Scan for the cell matching the given text and deliver its [x, y] coordinate at center. 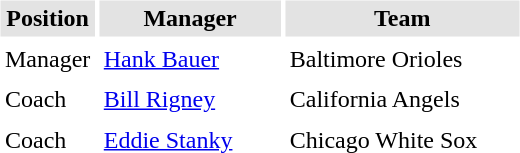
Coach [47, 100]
Bill Rigney [190, 100]
Hank Bauer [190, 59]
Position [47, 18]
Baltimore Orioles [402, 59]
Team [402, 18]
California Angels [402, 100]
